Find where the given text appears and provide that cell's center as [X, Y] coordinate. 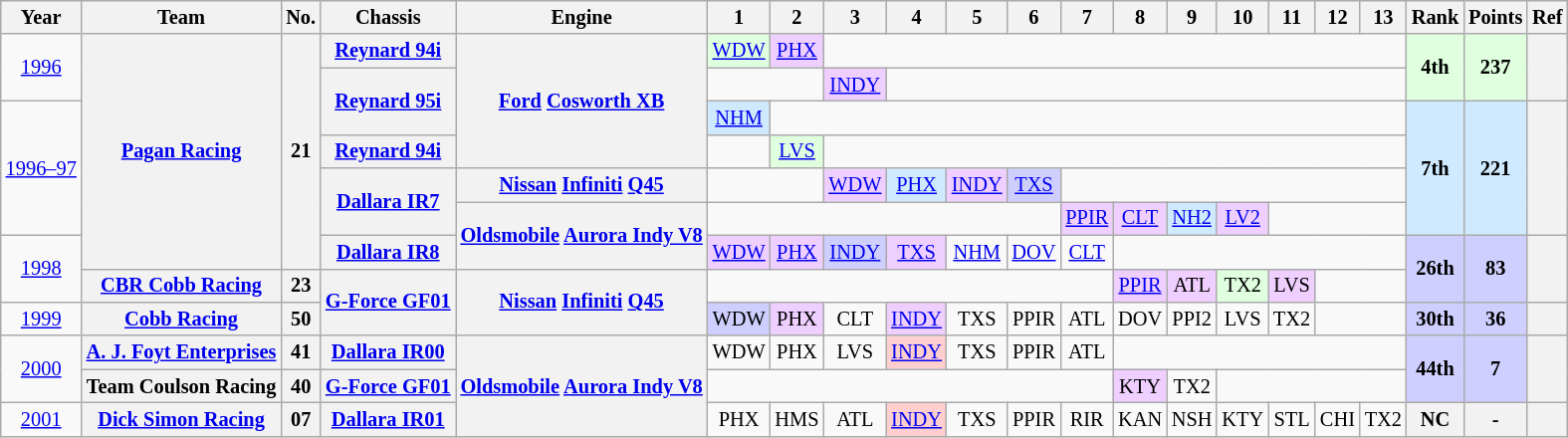
Dallara IR8 [388, 252]
Dick Simon Racing [181, 419]
7th [1436, 167]
Engine [581, 17]
Year [42, 17]
RIR [1087, 419]
4th [1436, 68]
83 [1495, 269]
5 [978, 17]
Team [181, 17]
6 [1034, 17]
NC [1436, 419]
CHI [1338, 419]
50 [301, 319]
A. J. Foyt Enterprises [181, 352]
Dallara IR01 [388, 419]
1996 [42, 68]
Dallara IR7 [388, 201]
26th [1436, 269]
30th [1436, 319]
13 [1384, 17]
Points [1495, 17]
10 [1242, 17]
36 [1495, 319]
11 [1292, 17]
Team Coulson Racing [181, 386]
Cobb Racing [181, 319]
2001 [42, 419]
NH2 [1192, 218]
237 [1495, 68]
Chassis [388, 17]
07 [301, 419]
2 [797, 17]
Rank [1436, 17]
STL [1292, 419]
- [1495, 419]
21 [301, 151]
1999 [42, 319]
1998 [42, 269]
1 [739, 17]
9 [1192, 17]
3 [854, 17]
40 [301, 386]
12 [1338, 17]
HMS [797, 419]
8 [1140, 17]
Dallara IR00 [388, 352]
4 [916, 17]
Reynard 95i [388, 102]
No. [301, 17]
CBR Cobb Racing [181, 286]
221 [1495, 167]
Ref [1547, 17]
KAN [1140, 419]
Ford Cosworth XB [581, 102]
41 [301, 352]
Pagan Racing [181, 151]
44th [1436, 368]
PPI2 [1192, 319]
1996–97 [42, 167]
23 [301, 286]
2000 [42, 368]
LV2 [1242, 218]
NSH [1192, 419]
